Return the [x, y] coordinate for the center point of the cell that contains the specified text.  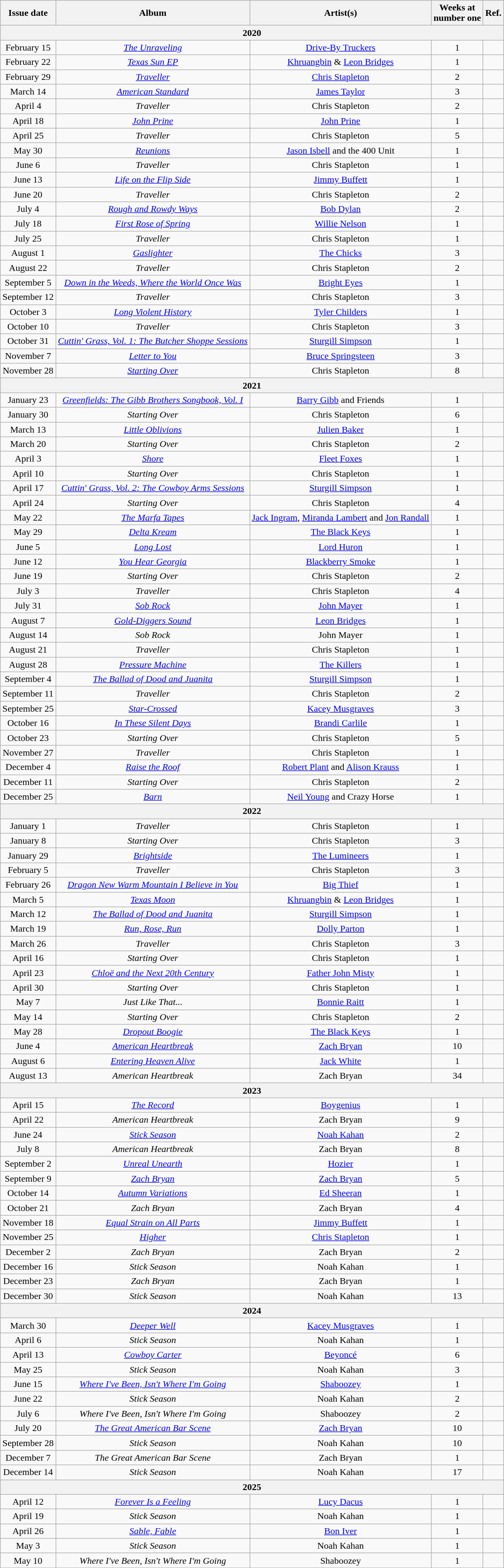
Bob Dylan [341, 209]
Julien Baker [341, 430]
January 8 [28, 841]
Texas Sun EP [153, 62]
November 18 [28, 1223]
July 4 [28, 209]
June 20 [28, 194]
April 30 [28, 988]
13 [457, 1296]
Deeper Well [153, 1325]
February 15 [28, 47]
June 19 [28, 576]
Chloë and the Next 20th Century [153, 973]
Equal Strain on All Parts [153, 1223]
Neil Young and Crazy Horse [341, 797]
June 4 [28, 1046]
March 14 [28, 91]
Ref. [494, 13]
July 8 [28, 1149]
February 26 [28, 885]
2020 [252, 33]
November 27 [28, 753]
August 6 [28, 1061]
Long Lost [153, 547]
Weeks atnumber one [457, 13]
October 31 [28, 341]
Raise the Roof [153, 767]
Drive-By Truckers [341, 47]
August 22 [28, 268]
The Unraveling [153, 47]
Father John Misty [341, 973]
April 16 [28, 958]
January 29 [28, 855]
December 4 [28, 767]
July 31 [28, 606]
Dragon New Warm Mountain I Believe in You [153, 885]
Little Oblivions [153, 430]
Big Thief [341, 885]
August 7 [28, 620]
April 23 [28, 973]
October 10 [28, 326]
December 23 [28, 1281]
August 28 [28, 664]
Cowboy Carter [153, 1355]
April 25 [28, 135]
April 12 [28, 1502]
September 2 [28, 1164]
March 5 [28, 900]
2023 [252, 1090]
Jack Ingram, Miranda Lambert and Jon Randall [341, 518]
Cuttin' Grass, Vol. 1: The Butcher Shoppe Sessions [153, 341]
Blackberry Smoke [341, 562]
September 25 [28, 709]
Jason Isbell and the 400 Unit [341, 150]
Greenfields: The Gibb Brothers Songbook, Vol. I [153, 400]
34 [457, 1076]
February 22 [28, 62]
November 7 [28, 356]
Gaslighter [153, 253]
Run, Rose, Run [153, 929]
April 10 [28, 474]
May 30 [28, 150]
Down in the Weeds, Where the World Once Was [153, 282]
The Record [153, 1105]
2024 [252, 1311]
April 26 [28, 1531]
Willie Nelson [341, 224]
Higher [153, 1237]
Hozier [341, 1164]
Reunions [153, 150]
September 12 [28, 297]
2021 [252, 385]
Letter to You [153, 356]
April 18 [28, 121]
Cuttin' Grass, Vol. 2: The Cowboy Arms Sessions [153, 488]
April 6 [28, 1340]
The Marfa Tapes [153, 518]
First Rose of Spring [153, 224]
July 20 [28, 1428]
November 28 [28, 370]
September 9 [28, 1179]
September 4 [28, 679]
October 3 [28, 312]
August 1 [28, 253]
July 6 [28, 1414]
May 28 [28, 1032]
February 29 [28, 77]
Brightside [153, 855]
April 19 [28, 1516]
American Standard [153, 91]
Long Violent History [153, 312]
Bright Eyes [341, 282]
17 [457, 1472]
January 23 [28, 400]
Bon Iver [341, 1531]
Robert Plant and Alison Krauss [341, 767]
Entering Heaven Alive [153, 1061]
April 13 [28, 1355]
May 25 [28, 1370]
Boygenius [341, 1105]
December 25 [28, 797]
Just Like That... [153, 1002]
April 4 [28, 106]
April 24 [28, 503]
January 30 [28, 414]
May 10 [28, 1560]
Lord Huron [341, 547]
In These Silent Days [153, 723]
Star-Crossed [153, 709]
Issue date [28, 13]
Gold-Diggers Sound [153, 620]
Texas Moon [153, 900]
January 1 [28, 826]
October 14 [28, 1193]
September 11 [28, 694]
June 5 [28, 547]
Rough and Rowdy Ways [153, 209]
August 13 [28, 1076]
April 22 [28, 1120]
April 3 [28, 459]
April 17 [28, 488]
February 5 [28, 870]
November 25 [28, 1237]
December 2 [28, 1252]
James Taylor [341, 91]
July 18 [28, 224]
June 24 [28, 1134]
June 6 [28, 165]
Bonnie Raitt [341, 1002]
June 12 [28, 562]
Brandi Carlile [341, 723]
March 30 [28, 1325]
Fleet Foxes [341, 459]
Bruce Springsteen [341, 356]
April 15 [28, 1105]
The Lumineers [341, 855]
The Chicks [341, 253]
August 21 [28, 650]
June 15 [28, 1384]
Tyler Childers [341, 312]
September 5 [28, 282]
December 11 [28, 782]
Shore [153, 459]
Life on the Flip Side [153, 179]
March 12 [28, 914]
December 14 [28, 1472]
June 13 [28, 179]
2025 [252, 1487]
March 26 [28, 944]
Beyoncé [341, 1355]
Jack White [341, 1061]
May 7 [28, 1002]
December 7 [28, 1458]
December 16 [28, 1267]
October 21 [28, 1208]
The Killers [341, 664]
Forever Is a Feeling [153, 1502]
December 30 [28, 1296]
Ed Sheeran [341, 1193]
May 29 [28, 532]
2022 [252, 811]
Dropout Boogie [153, 1032]
9 [457, 1120]
May 3 [28, 1546]
July 25 [28, 238]
Leon Bridges [341, 620]
May 22 [28, 518]
October 23 [28, 738]
March 19 [28, 929]
Unreal Unearth [153, 1164]
October 16 [28, 723]
Pressure Machine [153, 664]
March 20 [28, 444]
Delta Kream [153, 532]
Artist(s) [341, 13]
August 14 [28, 635]
March 13 [28, 430]
Barn [153, 797]
July 3 [28, 591]
Lucy Dacus [341, 1502]
You Hear Georgia [153, 562]
Dolly Parton [341, 929]
Autumn Variations [153, 1193]
Sable, Fable [153, 1531]
May 14 [28, 1017]
Album [153, 13]
September 28 [28, 1443]
June 22 [28, 1399]
Barry Gibb and Friends [341, 400]
